Locate the cell with the specified text and output its (x, y) center coordinate. 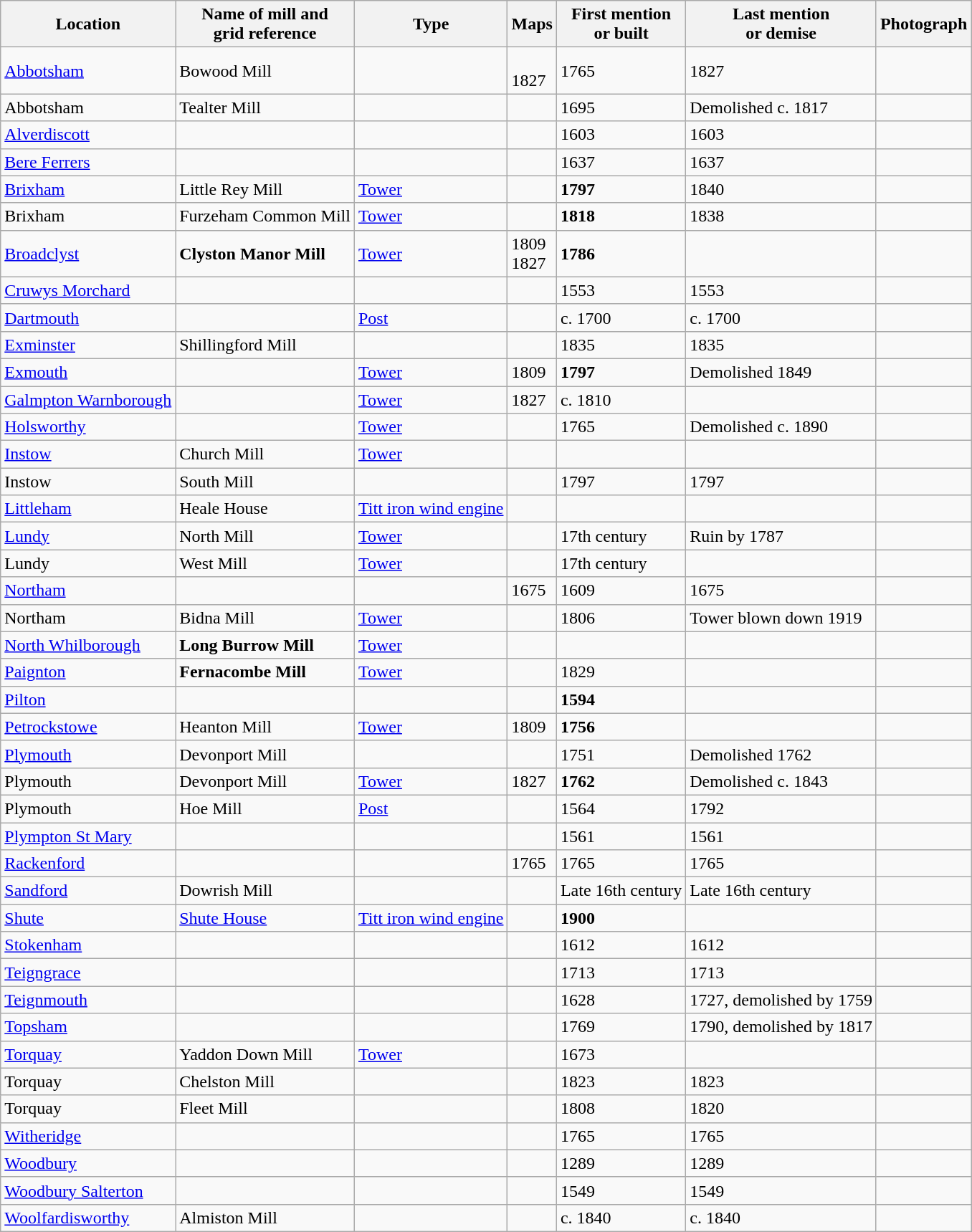
1727, demolished by 1759 (781, 1000)
Church Mill (265, 454)
Fernacombe Mill (265, 672)
1594 (621, 699)
West Mill (265, 563)
Demolished 1762 (781, 754)
c. 1810 (621, 399)
Petrockstowe (88, 727)
Demolished c. 1890 (781, 427)
Teigngrace (88, 973)
Fleet Mill (265, 1109)
Alverdiscott (88, 135)
Ruin by 1787 (781, 536)
Topsham (88, 1027)
Littleham (88, 509)
Clyston Manor Mill (265, 254)
Shillingford Mill (265, 345)
Rackenford (88, 864)
Bowood Mill (265, 70)
1829 (621, 672)
North Mill (265, 536)
Maps (532, 24)
Name of mill andgrid reference (265, 24)
Woodbury (88, 1163)
1820 (781, 1109)
1840 (781, 189)
Long Burrow Mill (265, 645)
Tower blown down 1919 (781, 618)
Witheridge (88, 1136)
1808 (621, 1109)
First mentionor built (621, 24)
Type (431, 24)
1751 (621, 754)
Shute (88, 918)
Tealter Mill (265, 108)
Last mention or demise (781, 24)
1806 (621, 618)
Hoe Mill (265, 808)
Paignton (88, 672)
North Whilborough (88, 645)
Exmouth (88, 372)
Teignmouth (88, 1000)
1838 (781, 216)
Demolished c. 1817 (781, 108)
Broadclyst (88, 254)
South Mill (265, 482)
18091827 (532, 254)
Heale House (265, 509)
Location (88, 24)
Bidna Mill (265, 618)
Heanton Mill (265, 727)
Little Rey Mill (265, 189)
1762 (621, 781)
Stokenham (88, 945)
Photograph (923, 24)
Holsworthy (88, 427)
1756 (621, 727)
Demolished 1849 (781, 372)
1695 (621, 108)
Chelston Mill (265, 1081)
1628 (621, 1000)
Sandford (88, 891)
Dartmouth (88, 317)
Shute House (265, 918)
1818 (621, 216)
Almiston Mill (265, 1218)
1792 (781, 808)
Dowrish Mill (265, 891)
Plympton St Mary (88, 836)
1900 (621, 918)
1769 (621, 1027)
Furzeham Common Mill (265, 216)
1564 (621, 808)
Woolfardisworthy (88, 1218)
Exminster (88, 345)
Demolished c. 1843 (781, 781)
1609 (621, 591)
Pilton (88, 699)
1790, demolished by 1817 (781, 1027)
Yaddon Down Mill (265, 1054)
Galmpton Warnborough (88, 399)
1673 (621, 1054)
1786 (621, 254)
Cruwys Morchard (88, 290)
Bere Ferrers (88, 162)
Woodbury Salterton (88, 1190)
